Search for the cell housing the specified text and yield its [X, Y] center coordinate. 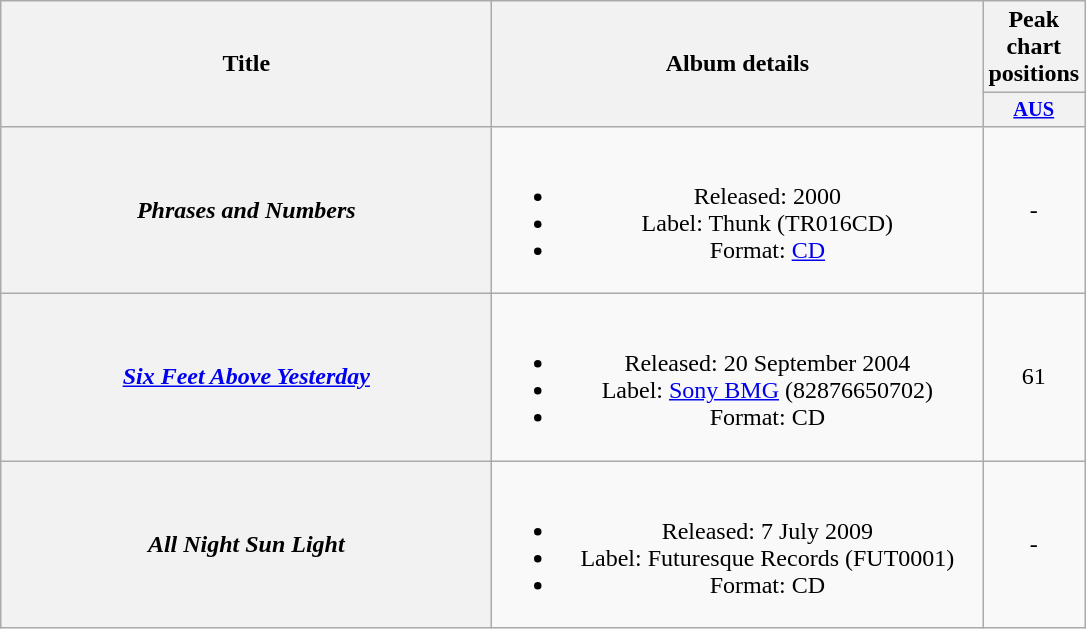
Six Feet Above Yesterday [246, 378]
Released: 2000Label: Thunk (TR016CD)Format: CD [738, 210]
Phrases and Numbers [246, 210]
Released: 20 September 2004Label: Sony BMG (82876650702)Format: CD [738, 378]
Peak chart positions [1034, 47]
All Night Sun Light [246, 544]
Album details [738, 64]
Released: 7 July 2009Label: Futuresque Records (FUT0001)Format: CD [738, 544]
AUS [1034, 110]
Title [246, 64]
61 [1034, 378]
